Locate the cell with the specified text and output its [x, y] center coordinate. 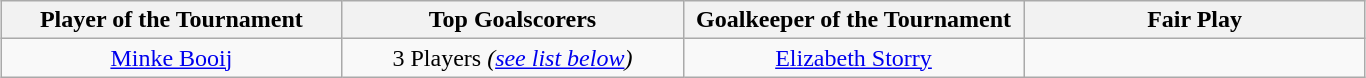
3 Players (see list below) [512, 58]
Fair Play [1194, 20]
Elizabeth Storry [854, 58]
Player of the Tournament [172, 20]
Goalkeeper of the Tournament [854, 20]
Minke Booij [172, 58]
Top Goalscorers [512, 20]
